Identify which cell holds the provided text, then report its [x, y] central coordinate. 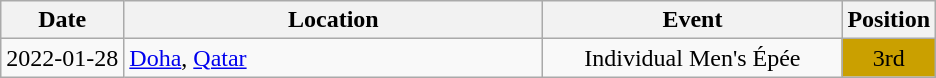
Doha, Qatar [334, 58]
3rd [889, 58]
2022-01-28 [62, 58]
Event [692, 20]
Position [889, 20]
Individual Men's Épée [692, 58]
Location [334, 20]
Date [62, 20]
